Provide the (x, y) coordinate of the cell's center where the given text is located.  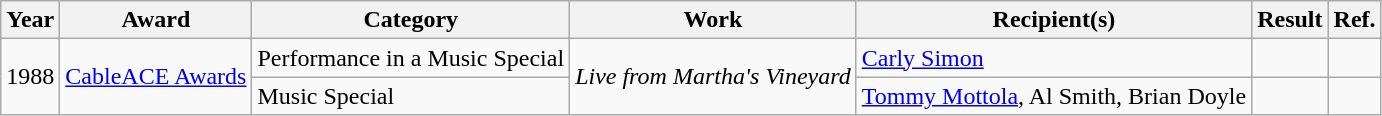
1988 (30, 77)
Award (156, 20)
Ref. (1354, 20)
Category (411, 20)
Carly Simon (1054, 58)
Live from Martha's Vineyard (714, 77)
CableACE Awards (156, 77)
Performance in a Music Special (411, 58)
Tommy Mottola, Al Smith, Brian Doyle (1054, 96)
Work (714, 20)
Year (30, 20)
Result (1290, 20)
Music Special (411, 96)
Recipient(s) (1054, 20)
